Return (x, y) of the center of cell containing provided text 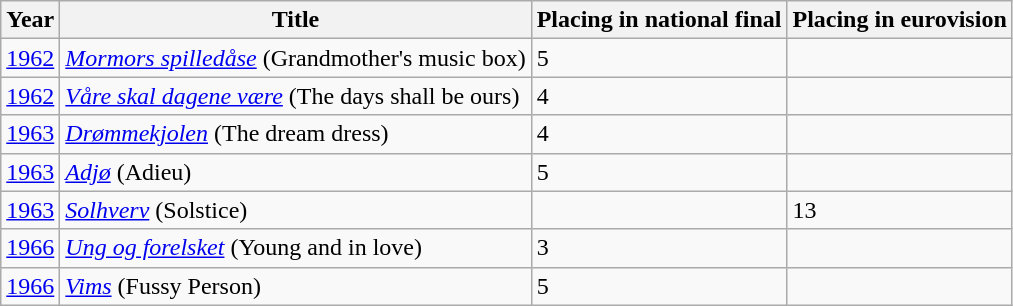
Placing in national final (659, 20)
Adjø (Adieu) (296, 172)
Vims (Fussy Person) (296, 286)
Ung og forelsket (Young and in love) (296, 248)
Year (30, 20)
13 (900, 210)
Solhverv (Solstice) (296, 210)
Drømmekjolen (The dream dress) (296, 134)
Mormors spilledåse (Grandmother's music box) (296, 58)
Title (296, 20)
Våre skal dagene være (The days shall be ours) (296, 96)
Placing in eurovision (900, 20)
3 (659, 248)
